Return the [X, Y] coordinate for the center point of the cell that contains the specified text.  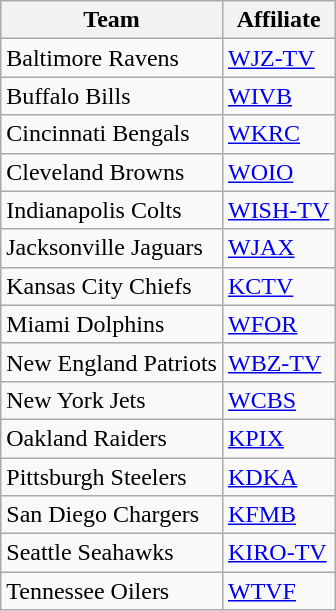
WJZ-TV [278, 58]
WIVB [278, 96]
WISH-TV [278, 210]
Indianapolis Colts [112, 210]
WOIO [278, 172]
New York Jets [112, 400]
WJAX [278, 248]
WBZ-TV [278, 362]
Team [112, 20]
WKRC [278, 134]
Baltimore Ravens [112, 58]
Jacksonville Jaguars [112, 248]
WFOR [278, 324]
KIRO-TV [278, 553]
Kansas City Chiefs [112, 286]
Oakland Raiders [112, 438]
KFMB [278, 515]
Affiliate [278, 20]
New England Patriots [112, 362]
KPIX [278, 438]
WTVF [278, 591]
Cincinnati Bengals [112, 134]
Seattle Seahawks [112, 553]
WCBS [278, 400]
KCTV [278, 286]
Cleveland Browns [112, 172]
Pittsburgh Steelers [112, 477]
Miami Dolphins [112, 324]
Tennessee Oilers [112, 591]
Buffalo Bills [112, 96]
KDKA [278, 477]
San Diego Chargers [112, 515]
